Return the [x, y] coordinate for the center point of the cell that contains the specified text.  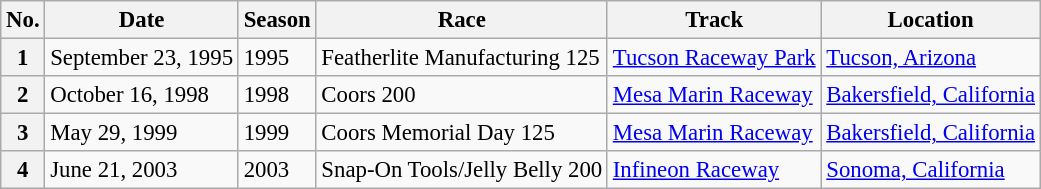
September 23, 1995 [142, 58]
Season [277, 20]
1 [23, 58]
May 29, 1999 [142, 133]
1995 [277, 58]
2 [23, 95]
Track [714, 20]
Race [462, 20]
1998 [277, 95]
Coors 200 [462, 95]
Date [142, 20]
Tucson Raceway Park [714, 58]
October 16, 1998 [142, 95]
Featherlite Manufacturing 125 [462, 58]
June 21, 2003 [142, 170]
1999 [277, 133]
2003 [277, 170]
Snap-On Tools/Jelly Belly 200 [462, 170]
Sonoma, California [930, 170]
No. [23, 20]
Infineon Raceway [714, 170]
Location [930, 20]
3 [23, 133]
Tucson, Arizona [930, 58]
Coors Memorial Day 125 [462, 133]
4 [23, 170]
